Return the [x, y] coordinate for the center point of the cell that contains the specified text.  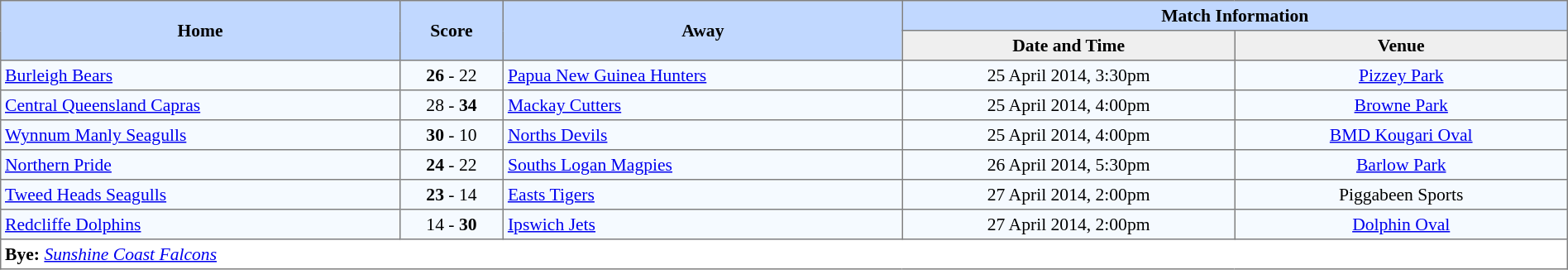
Papua New Guinea Hunters [703, 75]
Wynnum Manly Seagulls [200, 135]
Venue [1401, 46]
Barlow Park [1401, 165]
Away [703, 31]
24 - 22 [452, 165]
Piggabeen Sports [1401, 195]
Burleigh Bears [200, 75]
25 April 2014, 3:30pm [1068, 75]
Date and Time [1068, 46]
Mackay Cutters [703, 105]
Redcliffe Dolphins [200, 224]
14 - 30 [452, 224]
Bye: Sunshine Coast Falcons [784, 254]
26 April 2014, 5:30pm [1068, 165]
26 - 22 [452, 75]
Pizzey Park [1401, 75]
23 - 14 [452, 195]
30 - 10 [452, 135]
28 - 34 [452, 105]
Score [452, 31]
Norths Devils [703, 135]
Home [200, 31]
Northern Pride [200, 165]
BMD Kougari Oval [1401, 135]
Ipswich Jets [703, 224]
Tweed Heads Seagulls [200, 195]
Easts Tigers [703, 195]
Browne Park [1401, 105]
Dolphin Oval [1401, 224]
Central Queensland Capras [200, 105]
Match Information [1235, 16]
Souths Logan Magpies [703, 165]
